Detect which cell encompasses the target text, then output its (X, Y) center coordinate. 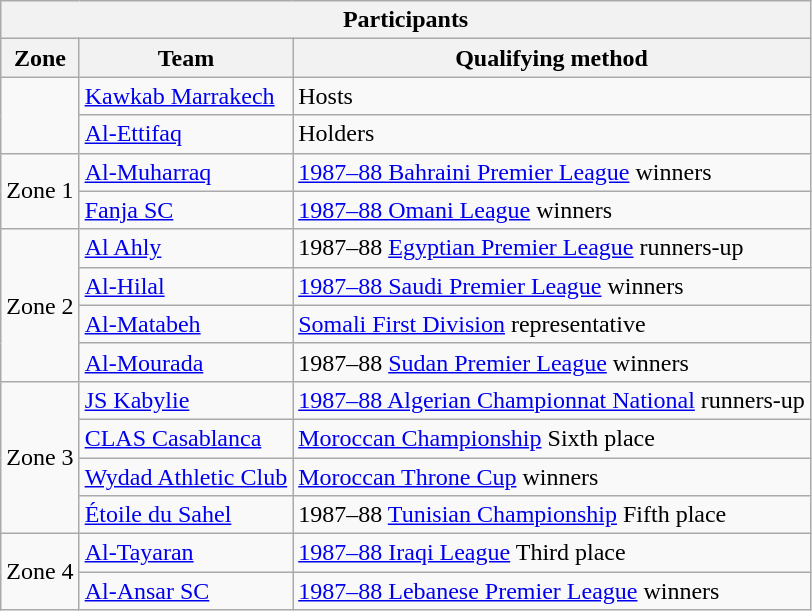
Zone 1 (40, 191)
1987–88 Algerian Championnat National runners-up (552, 400)
Al-Muharraq (186, 172)
Zone 4 (40, 572)
1987–88 Iraqi League Third place (552, 553)
Al Ahly (186, 248)
1987–88 Saudi Premier League winners (552, 286)
Wydad Athletic Club (186, 477)
Al-Matabeh (186, 324)
1987–88 Lebanese Premier League winners (552, 591)
Al-Hilal (186, 286)
Participants (406, 20)
Al-Ettifaq (186, 134)
Kawkab Marrakech (186, 96)
Al-Ansar SC (186, 591)
Hosts (552, 96)
1987–88 Sudan Premier League winners (552, 362)
Al-Tayaran (186, 553)
Holders (552, 134)
Étoile du Sahel (186, 515)
1987–88 Egyptian Premier League runners-up (552, 248)
Somali First Division representative (552, 324)
1987–88 Tunisian Championship Fifth place (552, 515)
1987–88 Bahraini Premier League winners (552, 172)
Team (186, 58)
Zone 2 (40, 305)
Zone (40, 58)
Fanja SC (186, 210)
1987–88 Omani League winners (552, 210)
Moroccan Championship Sixth place (552, 438)
Moroccan Throne Cup winners (552, 477)
Qualifying method (552, 58)
JS Kabylie (186, 400)
CLAS Casablanca (186, 438)
Zone 3 (40, 457)
Al-Mourada (186, 362)
